Scan for the cell matching the given text and deliver its (X, Y) coordinate at center. 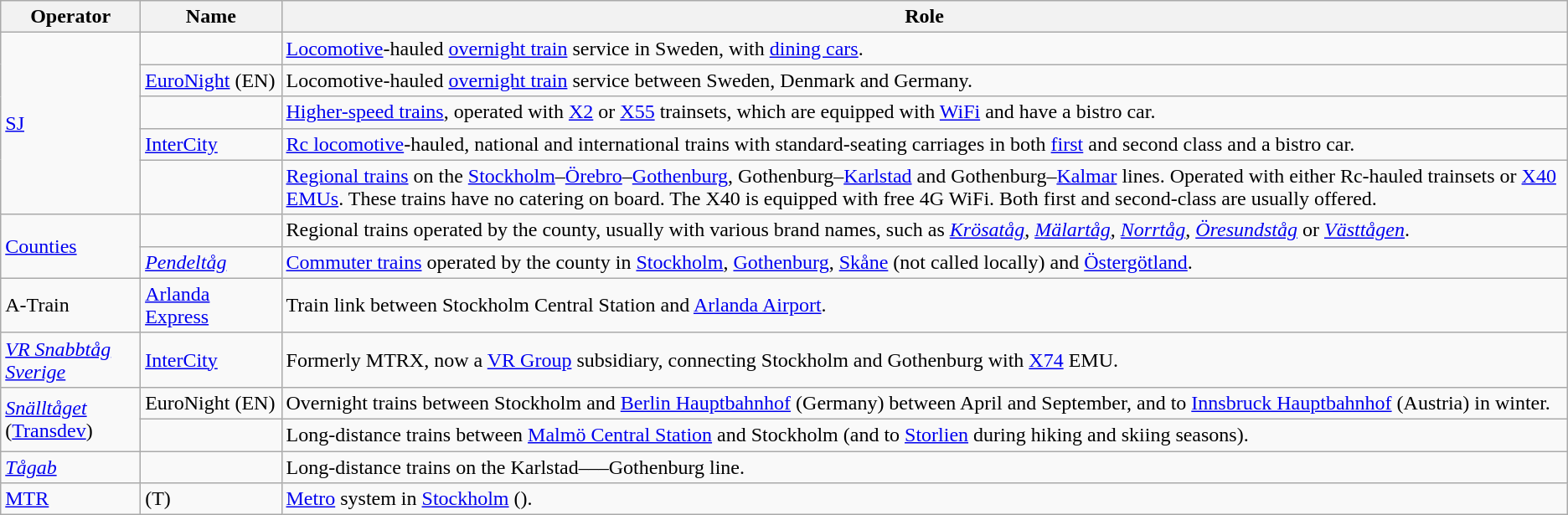
Counties (70, 246)
A-Train (70, 305)
Train link between Stockholm Central Station and Arlanda Airport. (925, 305)
Operator (70, 17)
MTR (70, 499)
Role (925, 17)
Arlanda Express (211, 305)
Overnight trains between Stockholm and Berlin Hauptbahnhof (Germany) between April and September, and to Innsbruck Hauptbahnhof (Austria) in winter. (925, 403)
Name (211, 17)
Locomotive-hauled overnight train service in Sweden, with dining cars. (925, 49)
Tågab (70, 466)
Metro system in Stockholm (). (925, 499)
Pendeltåg (211, 262)
Formerly MTRX, now a VR Group subsidiary, connecting Stockholm and Gothenburg with X74 EMU. (925, 360)
Long-distance trains on the Karlstad–––Gothenburg line. (925, 466)
Regional trains operated by the county, usually with various brand names, such as Krösatåg, Mälartåg, Norrtåg, Öresundståg or Västtågen. (925, 230)
Long-distance trains between Malmö Central Station and Stockholm (and to Storlien during hiking and skiing seasons). (925, 435)
Higher-speed trains, operated with X2 or X55 trainsets, which are equipped with WiFi and have a bistro car. (925, 112)
Rc locomotive-hauled, national and international trains with standard-seating carriages in both first and second class and a bistro car. (925, 144)
(T) (211, 499)
Commuter trains operated by the county in Stockholm, Gothenburg, Skåne (not called locally) and Östergötland. (925, 262)
Snälltåget(Transdev) (70, 419)
VR Snabbtåg Sverige (70, 360)
Locomotive-hauled overnight train service between Sweden, Denmark and Germany. (925, 80)
SJ (70, 124)
